Provide the (x, y) coordinate of the cell's center where the given text is located.  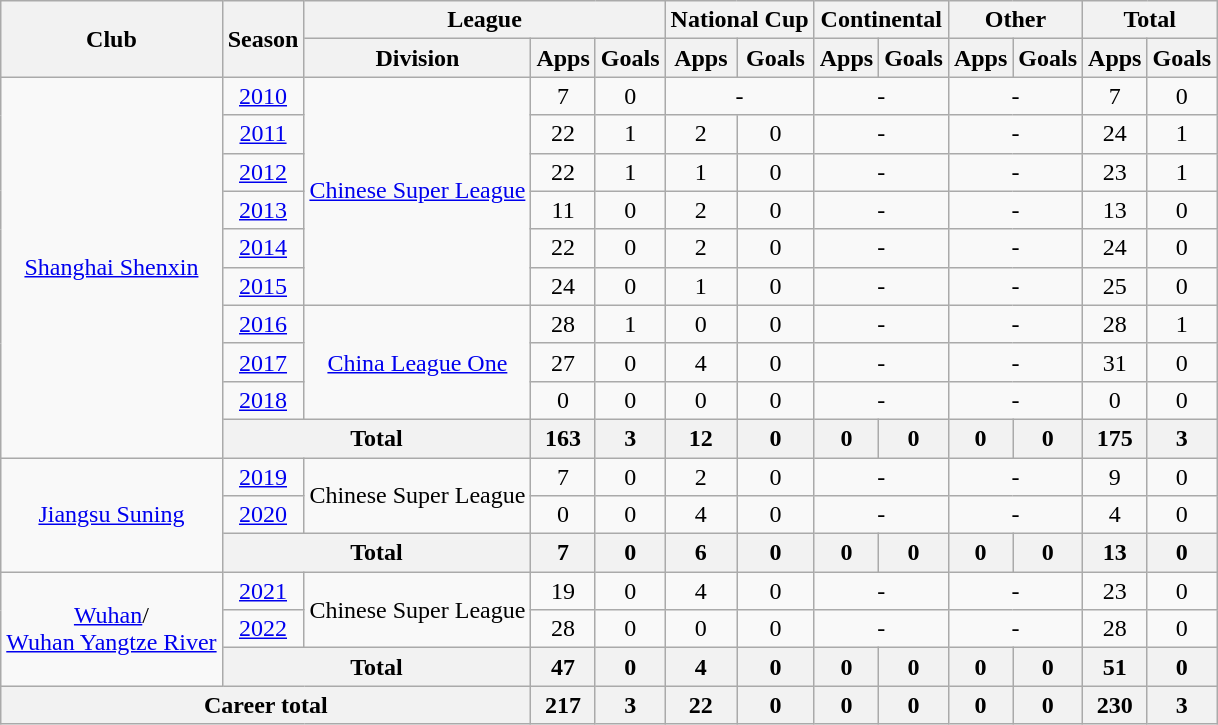
Season (263, 39)
Club (112, 39)
25 (1115, 286)
2019 (263, 477)
175 (1115, 438)
Career total (266, 705)
2010 (263, 96)
12 (701, 438)
6 (701, 553)
2018 (263, 400)
19 (563, 591)
51 (1115, 667)
2017 (263, 362)
Jiangsu Suning (112, 515)
11 (563, 210)
2013 (263, 210)
Other (1015, 20)
31 (1115, 362)
163 (563, 438)
2011 (263, 134)
Shanghai Shenxin (112, 268)
China League One (418, 362)
2020 (263, 515)
Division (418, 58)
27 (563, 362)
League (484, 20)
9 (1115, 477)
217 (563, 705)
Wuhan/Wuhan Yangtze River (112, 629)
47 (563, 667)
230 (1115, 705)
Continental (881, 20)
2016 (263, 324)
2012 (263, 172)
2014 (263, 248)
National Cup (740, 20)
2015 (263, 286)
2022 (263, 629)
2021 (263, 591)
